Identify which cell holds the provided text, then report its [X, Y] central coordinate. 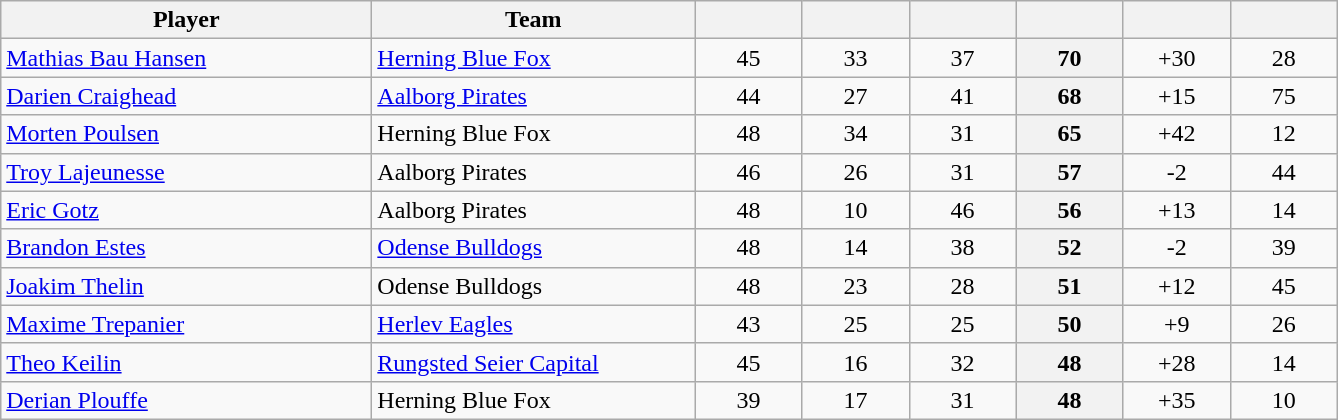
Eric Gotz [186, 210]
Player [186, 20]
65 [1070, 134]
Joakim Thelin [186, 286]
75 [1284, 96]
Derian Plouffe [186, 400]
+30 [1176, 58]
56 [1070, 210]
+42 [1176, 134]
27 [856, 96]
Maxime Trepanier [186, 324]
+15 [1176, 96]
43 [748, 324]
32 [962, 362]
+13 [1176, 210]
+9 [1176, 324]
Rungsted Seier Capital [534, 362]
Herlev Eagles [534, 324]
52 [1070, 248]
+35 [1176, 400]
+28 [1176, 362]
Darien Craighead [186, 96]
34 [856, 134]
51 [1070, 286]
33 [856, 58]
16 [856, 362]
17 [856, 400]
Brandon Estes [186, 248]
23 [856, 286]
50 [1070, 324]
12 [1284, 134]
37 [962, 58]
Theo Keilin [186, 362]
+12 [1176, 286]
41 [962, 96]
57 [1070, 172]
38 [962, 248]
Mathias Bau Hansen [186, 58]
68 [1070, 96]
70 [1070, 58]
Troy Lajeunesse [186, 172]
Team [534, 20]
Morten Poulsen [186, 134]
